Identify which cell holds the provided text, then report its (X, Y) central coordinate. 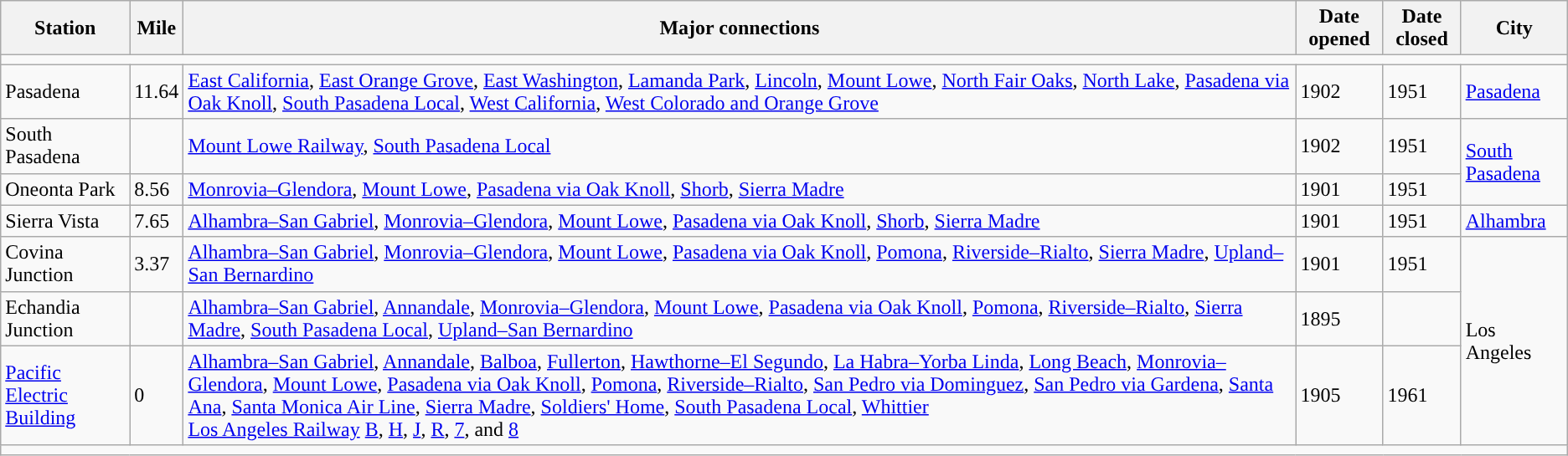
Pacific Electric Building (65, 395)
Mount Lowe Railway, South Pasadena Local (740, 146)
Alhambra (1514, 221)
1961 (1422, 395)
Oneonta Park (65, 189)
1905 (1339, 395)
Major connections (740, 28)
Date closed (1422, 28)
City (1514, 28)
8.56 (157, 189)
Date opened (1339, 28)
Covina Junction (65, 264)
Mile (157, 28)
Echandia Junction (65, 318)
3.37 (157, 264)
0 (157, 395)
Sierra Vista (65, 221)
11.64 (157, 92)
7.65 (157, 221)
Alhambra–San Gabriel, Monrovia–Glendora, Mount Lowe, Pasadena via Oak Knoll, Shorb, Sierra Madre (740, 221)
Monrovia–Glendora, Mount Lowe, Pasadena via Oak Knoll, Shorb, Sierra Madre (740, 189)
1895 (1339, 318)
Alhambra–San Gabriel, Monrovia–Glendora, Mount Lowe, Pasadena via Oak Knoll, Pomona, Riverside–Rialto, Sierra Madre, Upland–San Bernardino (740, 264)
Los Angeles (1514, 341)
Station (65, 28)
